Provide the (x, y) coordinate of the cell's center where the given text is located.  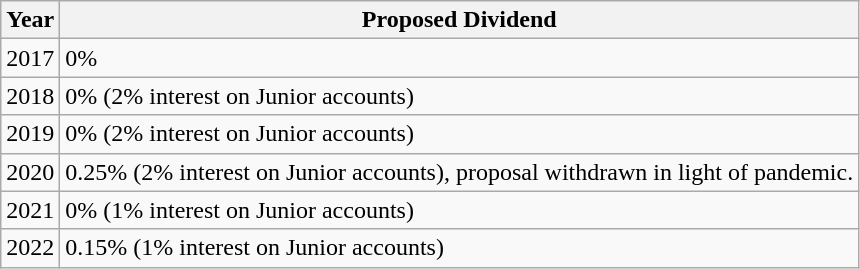
0.15% (1% interest on Junior accounts) (460, 248)
2017 (30, 58)
2019 (30, 134)
0% (1% interest on Junior accounts) (460, 210)
0% (460, 58)
2022 (30, 248)
2021 (30, 210)
2018 (30, 96)
0.25% (2% interest on Junior accounts), proposal withdrawn in light of pandemic. (460, 172)
Year (30, 20)
Proposed Dividend (460, 20)
2020 (30, 172)
